Provide the [x, y] coordinate of the cell's center where the given text is located.  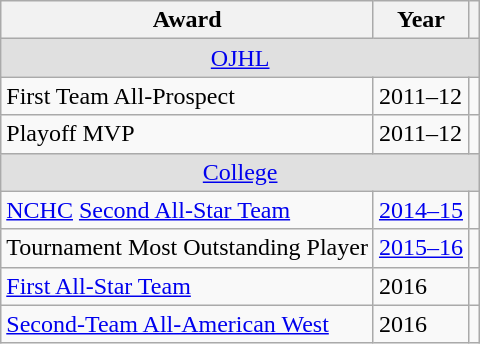
First Team All-Prospect [188, 96]
OJHL [240, 58]
First All-Star Team [188, 286]
College [240, 172]
Second-Team All-American West [188, 324]
NCHC Second All-Star Team [188, 210]
Award [188, 20]
2015–16 [420, 248]
Tournament Most Outstanding Player [188, 248]
2014–15 [420, 210]
Year [420, 20]
Playoff MVP [188, 134]
